Provide the (x, y) coordinate of the cell's center where the given text is located.  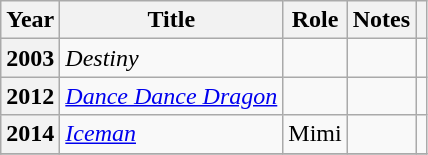
Dance Dance Dragon (172, 96)
Iceman (172, 134)
Role (315, 20)
2003 (30, 58)
Notes (381, 20)
Year (30, 20)
2012 (30, 96)
Mimi (315, 134)
Destiny (172, 58)
Title (172, 20)
2014 (30, 134)
